For the text-containing cell, return its midpoint in [x, y] coordinate format. 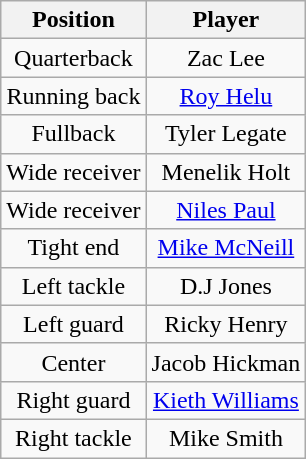
Jacob Hickman [226, 362]
Tight end [74, 248]
Niles Paul [226, 210]
Fullback [74, 134]
D.J Jones [226, 286]
Ricky Henry [226, 324]
Menelik Holt [226, 172]
Roy Helu [226, 96]
Left tackle [74, 286]
Player [226, 20]
Kieth Williams [226, 400]
Right guard [74, 400]
Zac Lee [226, 58]
Center [74, 362]
Left guard [74, 324]
Mike Smith [226, 438]
Position [74, 20]
Running back [74, 96]
Tyler Legate [226, 134]
Quarterback [74, 58]
Mike McNeill [226, 248]
Right tackle [74, 438]
